Extract the [x, y] coordinate from the center of the cell holding the provided text.  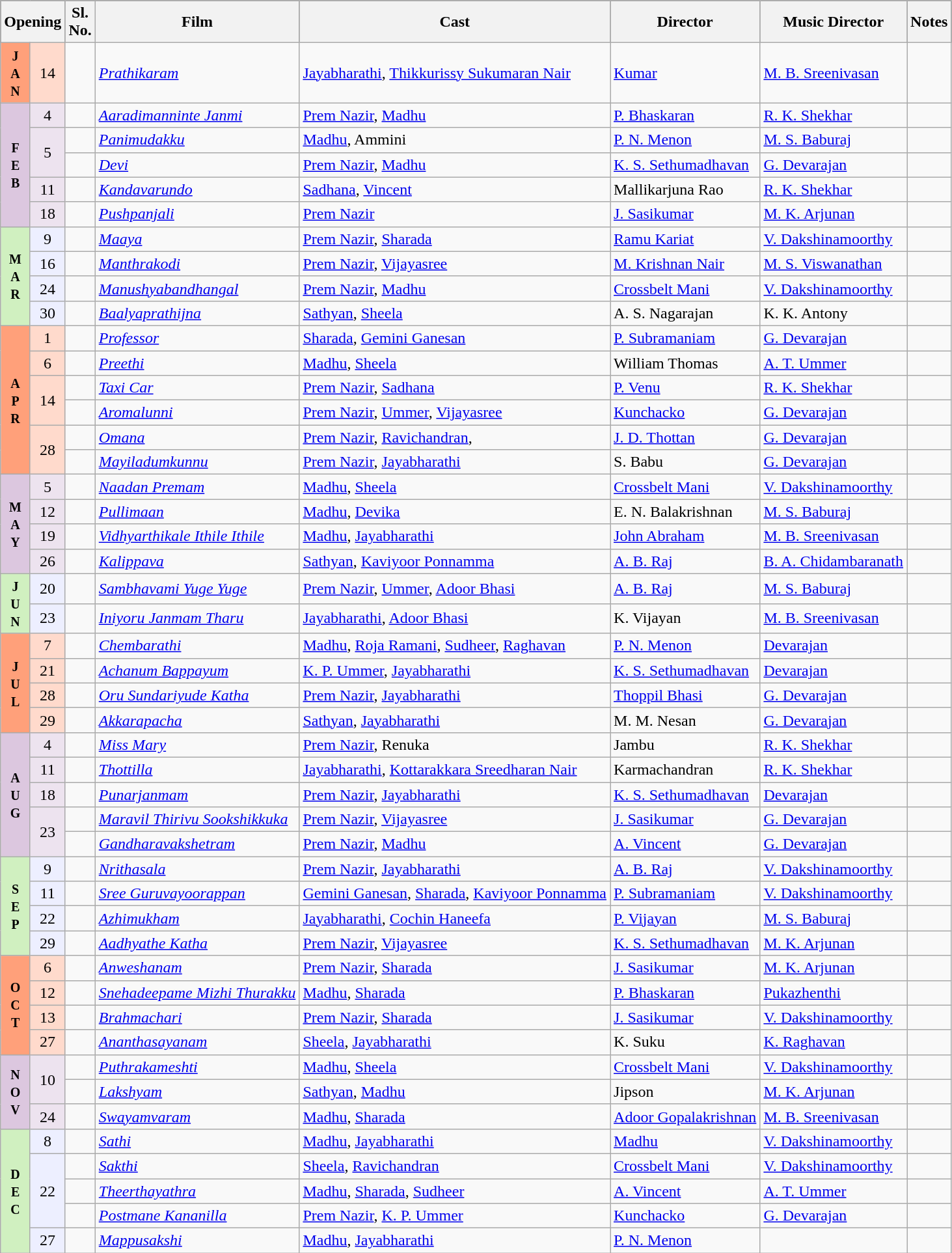
Punarjanmam [197, 795]
M. M. Nesan [685, 720]
Anweshanam [197, 968]
Sathyan, Madhu [455, 1092]
Prem Nazir, Sadhana [455, 388]
Madhu [685, 1141]
Prathikaram [197, 73]
K. P. Ummer, Jayabharathi [455, 670]
Jambu [685, 745]
Theerthayathra [197, 1191]
Swayamvaram [197, 1116]
13 [47, 1017]
Prem Nazir, Renuka [455, 745]
Sl.No. [80, 22]
Devi [197, 165]
Prem Nazir [455, 214]
Manushyabandhangal [197, 288]
JUN [16, 603]
Mayiladumkunnu [197, 462]
Jayabharathi, Thikkurissy Sukumaran Nair [455, 73]
MAR [16, 276]
Azhimukham [197, 918]
Adoor Gopalakrishnan [685, 1116]
Maravil Thirivu Sookshikkuka [197, 819]
Jayabharathi, Adoor Bhasi [455, 618]
Prem Nazir, Ummer, Vijayasree [455, 413]
30 [47, 313]
Madhu, Roja Ramani, Sudheer, Raghavan [455, 646]
Kandavarundo [197, 189]
Nrithasala [197, 869]
APR [16, 400]
OCT [16, 1005]
Film [197, 22]
19 [47, 536]
Madhu, Sharada, Sudheer [455, 1191]
M. S. Viswanathan [834, 264]
Kalippava [197, 561]
JAN [16, 73]
Oru Sundariyude Katha [197, 695]
Madhu, Ammini [455, 140]
Sheela, Ravichandran [455, 1166]
Cast [455, 22]
21 [47, 670]
Maaya [197, 239]
Notes [929, 22]
AUG [16, 794]
John Abraham [685, 536]
Manthrakodi [197, 264]
Sree Guruvayoorappan [197, 894]
Lakshyam [197, 1092]
E. N. Balakrishnan [685, 512]
Sadhana, Vincent [455, 189]
Sambhavami Yuge Yuge [197, 588]
B. A. Chidambaranath [834, 561]
Jipson [685, 1092]
Sakthi [197, 1166]
Kumar [685, 73]
Akkarapacha [197, 720]
Chembarathi [197, 646]
Aromalunni [197, 413]
Sathi [197, 1141]
Aaradimanninte Janmi [197, 115]
Panimudakku [197, 140]
Director [685, 22]
K. K. Antony [834, 313]
16 [47, 264]
MAY [16, 524]
P. Vijayan [685, 918]
SEP [16, 906]
Prem Nazir, K. P. Ummer [455, 1216]
Mallikarjuna Rao [685, 189]
Naadan Premam [197, 487]
Professor [197, 338]
Pullimaan [197, 512]
P. Venu [685, 388]
Iniyoru Janmam Tharu [197, 618]
Pushpanjali [197, 214]
Jayabharathi, Kottarakkara Sreedharan Nair [455, 769]
Karmachandran [685, 769]
10 [47, 1079]
1 [47, 338]
Opening [33, 22]
K. Suku [685, 1042]
Sharada, Gemini Ganesan [455, 338]
Vidhyarthikale Ithile Ithile [197, 536]
William Thomas [685, 363]
Mappusakshi [197, 1241]
7 [47, 646]
FEB [16, 165]
Sathyan, Jayabharathi [455, 720]
J. D. Thottan [685, 437]
Preethi [197, 363]
Gemini Ganesan, Sharada, Kaviyoor Ponnamma [455, 894]
Aadhyathe Katha [197, 943]
Ananthasayanam [197, 1042]
20 [47, 588]
DEC [16, 1191]
NOV [16, 1092]
Gandharavakshetram [197, 844]
Brahmachari [197, 1017]
K. Raghavan [834, 1042]
Sathyan, Kaviyoor Ponnamma [455, 561]
Prem Nazir, Ravichandran, [455, 437]
Achanum Bappayum [197, 670]
Pukazhenthi [834, 993]
Madhu, Devika [455, 512]
Sheela, Jayabharathi [455, 1042]
Thottilla [197, 769]
Jayabharathi, Cochin Haneefa [455, 918]
Prem Nazir, Ummer, Adoor Bhasi [455, 588]
S. Babu [685, 462]
Puthrakameshti [197, 1067]
JUL [16, 683]
Snehadeepame Mizhi Thurakku [197, 993]
Ramu Kariat [685, 239]
Miss Mary [197, 745]
Baalyaprathijna [197, 313]
Postmane Kananilla [197, 1216]
A. S. Nagarajan [685, 313]
26 [47, 561]
8 [47, 1141]
Music Director [834, 22]
M. Krishnan Nair [685, 264]
K. Vijayan [685, 618]
Omana [197, 437]
Taxi Car [197, 388]
Sathyan, Sheela [455, 313]
Thoppil Bhasi [685, 695]
